Search for the cell housing the specified text and yield its (x, y) center coordinate. 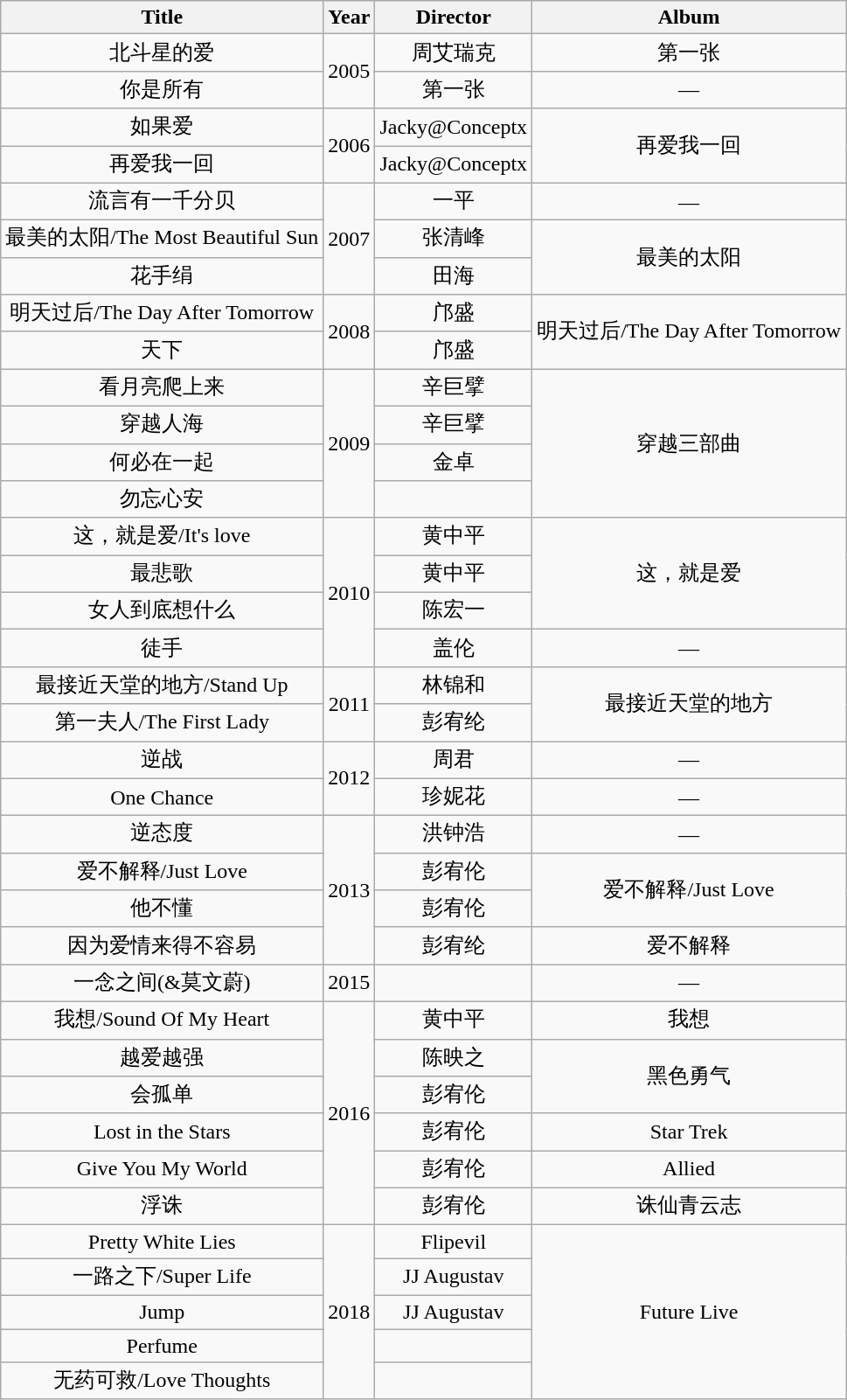
逆态度 (163, 834)
盖伦 (454, 649)
女人到底想什么 (163, 610)
林锦和 (454, 686)
我想 (689, 1020)
徒手 (163, 649)
Future Live (689, 1312)
你是所有 (163, 89)
逆战 (163, 761)
珍妮花 (454, 798)
2018 (350, 1312)
Lost in the Stars (163, 1132)
浮诛 (163, 1207)
一念之间(&莫文蔚) (163, 983)
他不懂 (163, 909)
2005 (350, 72)
周艾瑞克 (454, 52)
穿越人海 (163, 425)
Title (163, 17)
无药可救/Love Thoughts (163, 1382)
因为爱情来得不容易 (163, 946)
田海 (454, 276)
Flipevil (454, 1242)
花手绢 (163, 276)
第一夫人/The First Lady (163, 722)
2015 (350, 983)
一平 (454, 201)
张清峰 (454, 240)
流言有一千分贝 (163, 201)
2007 (350, 239)
2016 (350, 1112)
我想/Sound Of My Heart (163, 1020)
最美的太阳/The Most Beautiful Sun (163, 240)
天下 (163, 350)
陈映之 (454, 1058)
如果爱 (163, 128)
金卓 (454, 462)
看月亮爬上来 (163, 388)
Star Trek (689, 1132)
2009 (350, 443)
Perfume (163, 1346)
2011 (350, 703)
最接近天堂的地方 (689, 703)
这，就是爱/It's love (163, 537)
爱不解释 (689, 946)
这，就是爱 (689, 574)
Give You My World (163, 1170)
最接近天堂的地方/Stand Up (163, 686)
One Chance (163, 798)
2013 (350, 890)
周君 (454, 761)
诛仙青云志 (689, 1207)
会孤单 (163, 1095)
一路之下/Super Life (163, 1277)
Allied (689, 1170)
穿越三部曲 (689, 443)
何必在一起 (163, 462)
勿忘心安 (163, 500)
最美的太阳 (689, 257)
黑色勇气 (689, 1076)
Pretty White Lies (163, 1242)
2006 (350, 145)
Director (454, 17)
Year (350, 17)
Album (689, 17)
最悲歌 (163, 574)
Jump (163, 1312)
洪钟浩 (454, 834)
北斗星的爱 (163, 52)
2010 (350, 592)
陈宏一 (454, 610)
2012 (350, 778)
2008 (350, 332)
越爱越强 (163, 1058)
